Return the [X, Y] coordinate for the center point of the cell that contains the specified text.  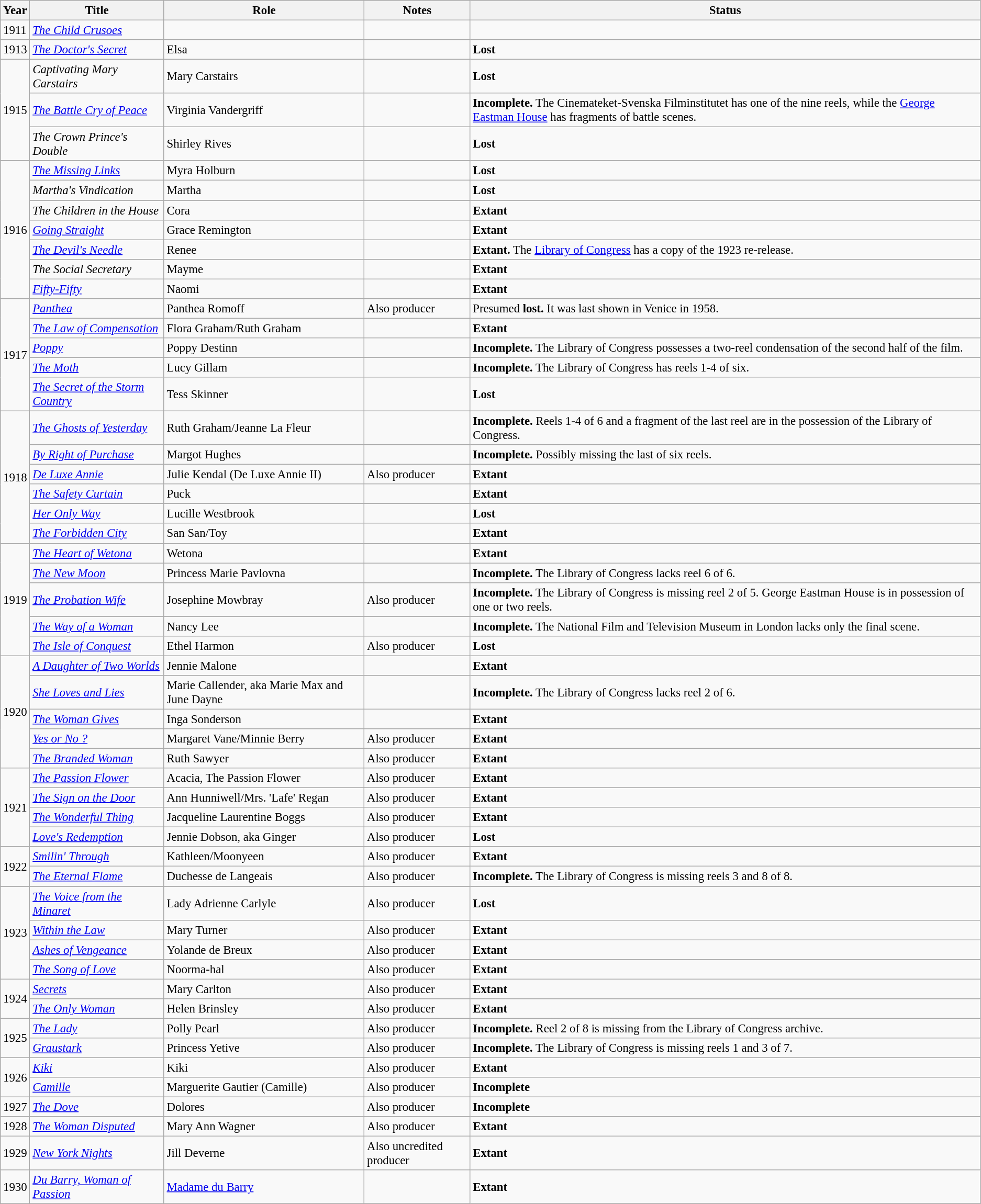
Panthea Romoff [264, 309]
Ethel Harmon [264, 646]
Jacqueline Laurentine Boggs [264, 817]
Polly Pearl [264, 1028]
1922 [15, 867]
1930 [15, 1187]
Acacia, The Passion Flower [264, 778]
Her Only Way [97, 514]
1926 [15, 1077]
Madame du Barry [264, 1187]
Marie Callender, aka Marie Max and June Dayne [264, 693]
Incomplete. The Library of Congress is missing reel 2 of 5. George Eastman House is in possession of one or two reels. [726, 600]
Nancy Lee [264, 626]
Mary Carstairs [264, 76]
Lucille Westbrook [264, 514]
Fifty-Fifty [97, 289]
Jill Deverne [264, 1153]
Puck [264, 494]
Incomplete. The Library of Congress lacks reel 6 of 6. [726, 573]
The Child Crusoes [97, 30]
Graustark [97, 1048]
Role [264, 10]
Jennie Malone [264, 666]
The Lady [97, 1028]
The Secret of the Storm Country [97, 395]
Secrets [97, 989]
Incomplete. The Library of Congress lacks reel 2 of 6. [726, 693]
Grace Remington [264, 230]
1911 [15, 30]
By Right of Purchase [97, 455]
Wetona [264, 553]
The Probation Wife [97, 600]
Shirley Rives [264, 144]
Margot Hughes [264, 455]
The Only Woman [97, 1009]
The Devil's Needle [97, 250]
Poppy [97, 348]
Love's Redemption [97, 837]
The Law of Compensation [97, 328]
Within the Law [97, 930]
1917 [15, 355]
Duchesse de Langeais [264, 876]
The Eternal Flame [97, 876]
Incomplete. The Library of Congress is missing reels 1 and 3 of 7. [726, 1048]
Incomplete. Reels 1-4 of 6 and a fragment of the last reel are in the possession of the Library of Congress. [726, 428]
1916 [15, 230]
The Battle Cry of Peace [97, 110]
Helen Brinsley [264, 1009]
1925 [15, 1038]
The Children in the House [97, 210]
The Isle of Conquest [97, 646]
Josephine Mowbray [264, 600]
Jennie Dobson, aka Ginger [264, 837]
Martha [264, 190]
1921 [15, 807]
1915 [15, 110]
Incomplete. The Cinemateket-Svenska Filminstitutet has one of the nine reels, while the George Eastman House has fragments of battle scenes. [726, 110]
Du Barry, Woman of Passion [97, 1187]
The Moth [97, 367]
The Dove [97, 1107]
Ann Hunniwell/Mrs. 'Lafe' Regan [264, 798]
Inga Sonderson [264, 719]
Mary Carlton [264, 989]
Also uncredited producer [417, 1153]
The Woman Disputed [97, 1127]
Year [15, 10]
Julie Kendal (De Luxe Annie II) [264, 475]
Marguerite Gautier (Camille) [264, 1087]
Noorma-hal [264, 969]
Yes or No ? [97, 739]
The Safety Curtain [97, 494]
Captivating Mary Carstairs [97, 76]
The Branded Woman [97, 759]
The Forbidden City [97, 534]
1913 [15, 50]
Elsa [264, 50]
Panthea [97, 309]
1920 [15, 712]
Kathleen/Moonyeen [264, 857]
Virginia Vandergriff [264, 110]
1929 [15, 1153]
Yolande de Breux [264, 950]
Naomi [264, 289]
Lady Adrienne Carlyle [264, 903]
The Way of a Woman [97, 626]
The Heart of Wetona [97, 553]
The Doctor's Secret [97, 50]
Renee [264, 250]
Princess Yetive [264, 1048]
Mary Turner [264, 930]
1928 [15, 1127]
The Sign on the Door [97, 798]
Myra Holburn [264, 171]
Extant. The Library of Congress has a copy of the 1923 re-release. [726, 250]
The Woman Gives [97, 719]
Ashes of Vengeance [97, 950]
Title [97, 10]
Princess Marie Pavlovna [264, 573]
Ruth Graham/Jeanne La Fleur [264, 428]
Dolores [264, 1107]
Tess Skinner [264, 395]
1923 [15, 932]
The Crown Prince's Double [97, 144]
New York Nights [97, 1153]
She Loves and Lies [97, 693]
1919 [15, 600]
The New Moon [97, 573]
Incomplete. The Library of Congress is missing reels 3 and 8 of 8. [726, 876]
The Passion Flower [97, 778]
The Song of Love [97, 969]
Lucy Gillam [264, 367]
The Social Secretary [97, 269]
Status [726, 10]
De Luxe Annie [97, 475]
Incomplete. Possibly missing the last of six reels. [726, 455]
1918 [15, 477]
Flora Graham/Ruth Graham [264, 328]
A Daughter of Two Worlds [97, 666]
1927 [15, 1107]
San San/Toy [264, 534]
Incomplete. The Library of Congress possesses a two-reel condensation of the second half of the film. [726, 348]
1924 [15, 998]
Going Straight [97, 230]
Ruth Sawyer [264, 759]
Incomplete. The Library of Congress has reels 1-4 of six. [726, 367]
The Ghosts of Yesterday [97, 428]
Notes [417, 10]
The Voice from the Minaret [97, 903]
The Wonderful Thing [97, 817]
Mayme [264, 269]
Mary Ann Wagner [264, 1127]
Margaret Vane/Minnie Berry [264, 739]
Camille [97, 1087]
Incomplete. The National Film and Television Museum in London lacks only the final scene. [726, 626]
Incomplete. Reel 2 of 8 is missing from the Library of Congress archive. [726, 1028]
Poppy Destinn [264, 348]
Cora [264, 210]
Smilin' Through [97, 857]
The Missing Links [97, 171]
Martha's Vindication [97, 190]
Presumed lost. It was last shown in Venice in 1958. [726, 309]
